Capture the cell that displays the provided text and extract its [X, Y] central coordinate. 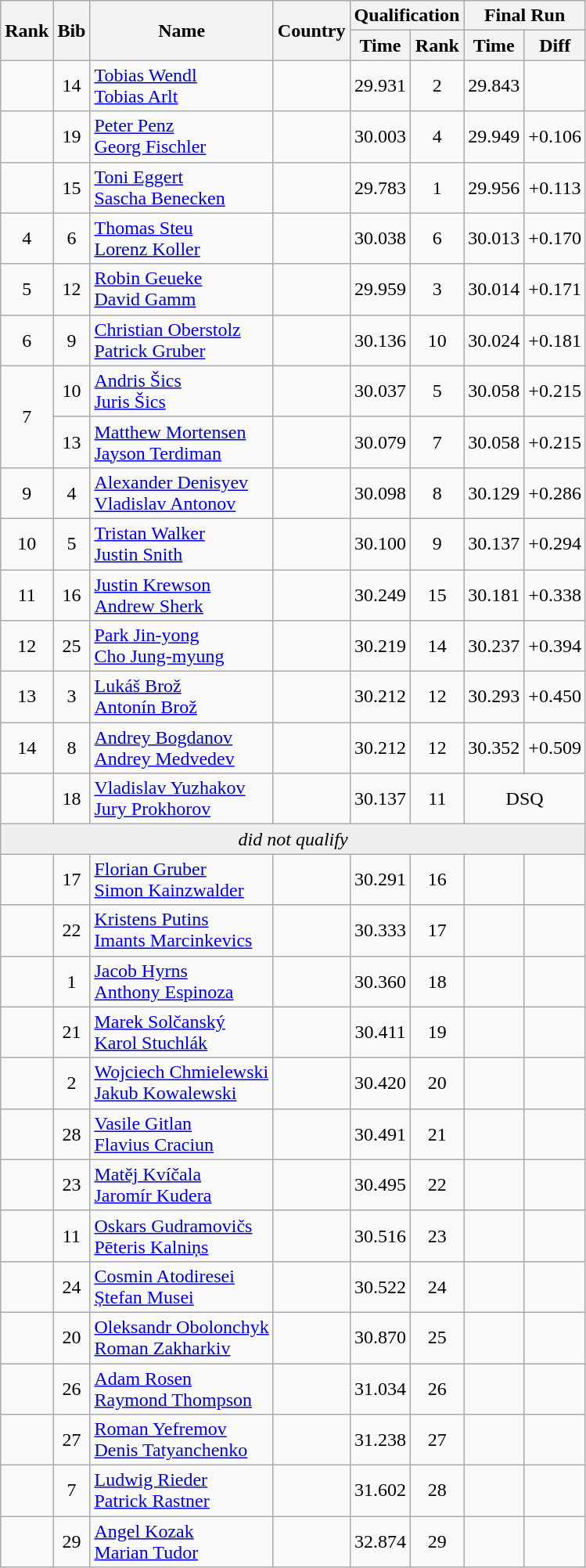
Bib [72, 31]
Alexander DenisyevVladislav Antonov [182, 493]
Final Run [525, 16]
30.516 [380, 1235]
DSQ [525, 798]
Toni EggertSascha Benecken [182, 188]
30.420 [380, 1083]
30.291 [380, 880]
Florian GruberSimon Kainzwalder [182, 880]
29.783 [380, 188]
Vladislav YuzhakovJury Prokhorov [182, 798]
Country [311, 31]
Lukáš BrožAntonín Brož [182, 697]
30.411 [380, 1032]
+0.171 [555, 290]
+0.509 [555, 748]
31.602 [380, 1491]
Roman YefremovDenis Tatyanchenko [182, 1440]
30.333 [380, 930]
+0.338 [555, 595]
did not qualify [293, 839]
30.352 [494, 748]
+0.294 [555, 543]
30.014 [494, 290]
30.100 [380, 543]
Andrey BogdanovAndrey Medvedev [182, 748]
30.293 [494, 697]
Wojciech ChmielewskiJakub Kowalewski [182, 1083]
Vasile GitlanFlavius Craciun [182, 1134]
29.931 [380, 86]
Oskars GudramovičsPēteris Kalniņs [182, 1235]
Robin GeuekeDavid Gamm [182, 290]
Marek SolčanskýKarol Stuchlák [182, 1032]
Diff [555, 45]
30.079 [380, 442]
29.843 [494, 86]
29.949 [494, 136]
Jacob HyrnsAnthony Espinoza [182, 982]
30.003 [380, 136]
30.249 [380, 595]
Kristens PutinsImants Marcinkevics [182, 930]
Cosmin AtodireseiȘtefan Musei [182, 1287]
Thomas SteuLorenz Koller [182, 238]
Matěj KvíčalaJaromír Kudera [182, 1185]
30.038 [380, 238]
30.360 [380, 982]
30.219 [380, 647]
30.181 [494, 595]
30.522 [380, 1287]
+0.286 [555, 493]
+0.181 [555, 340]
30.136 [380, 340]
32.874 [380, 1542]
30.237 [494, 647]
Oleksandr ObolonchykRoman Zakharkiv [182, 1337]
+0.450 [555, 697]
Peter PenzGeorg Fischler [182, 136]
+0.170 [555, 238]
30.870 [380, 1337]
30.037 [380, 391]
30.024 [494, 340]
Andris ŠicsJuris Šics [182, 391]
Christian OberstolzPatrick Gruber [182, 340]
30.495 [380, 1185]
31.238 [380, 1440]
Adam RosenRaymond Thompson [182, 1389]
+0.394 [555, 647]
+0.106 [555, 136]
Name [182, 31]
Angel KozakMarian Tudor [182, 1542]
Qualification [407, 16]
30.491 [380, 1134]
29.959 [380, 290]
30.129 [494, 493]
Tobias WendlTobias Arlt [182, 86]
Ludwig RiederPatrick Rastner [182, 1491]
29.956 [494, 188]
Matthew MortensenJayson Terdiman [182, 442]
Tristan WalkerJustin Snith [182, 543]
Justin KrewsonAndrew Sherk [182, 595]
Park Jin-yongCho Jung-myung [182, 647]
+0.113 [555, 188]
30.013 [494, 238]
30.098 [380, 493]
31.034 [380, 1389]
